Scan for the cell matching the given text and deliver its (X, Y) coordinate at center. 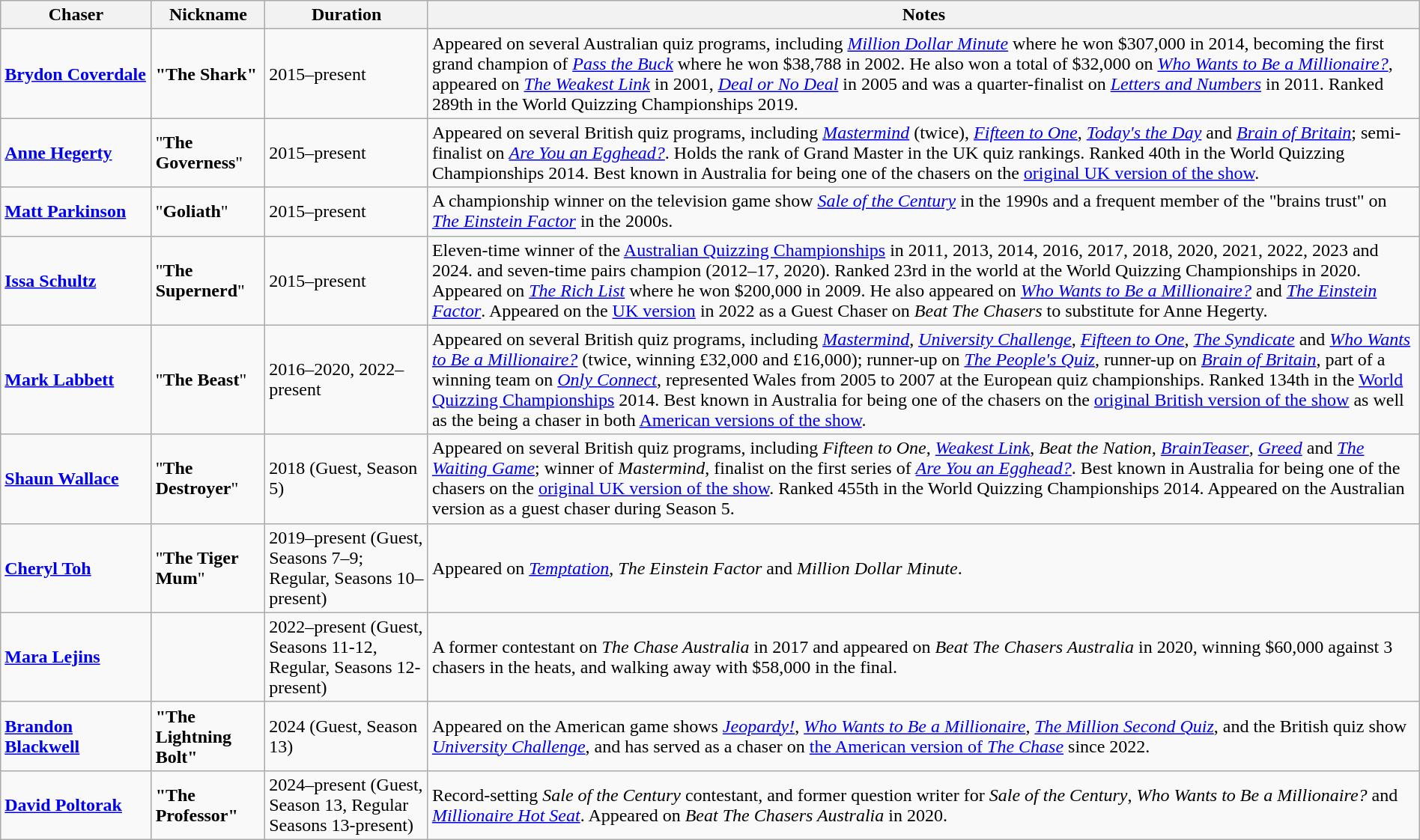
Brydon Coverdale (76, 73)
Matt Parkinson (76, 211)
"The Destroyer" (208, 479)
"The Professor" (208, 805)
"Goliath" (208, 211)
Brandon Blackwell (76, 736)
Issa Schultz (76, 280)
2024 (Guest, Season 13) (347, 736)
"The Supernerd" (208, 280)
Shaun Wallace (76, 479)
Nickname (208, 15)
David Poltorak (76, 805)
"The Beast" (208, 380)
2024–present (Guest, Season 13, Regular Seasons 13-present) (347, 805)
2022–present (Guest, Seasons 11-12, Regular, Seasons 12-present) (347, 657)
"The Lightning Bolt" (208, 736)
Chaser (76, 15)
"The Governess" (208, 153)
Mark Labbett (76, 380)
Notes (923, 15)
"The Tiger Mum" (208, 567)
Anne Hegerty (76, 153)
Appeared on Temptation, The Einstein Factor and Million Dollar Minute. (923, 567)
Cheryl Toh (76, 567)
2016–2020, 2022–present (347, 380)
2018 (Guest, Season 5) (347, 479)
2019–present (Guest, Seasons 7–9; Regular, Seasons 10–present) (347, 567)
"The Shark" (208, 73)
Mara Lejins (76, 657)
Duration (347, 15)
